From the cell containing the given text, extract its center point as [x, y] coordinate. 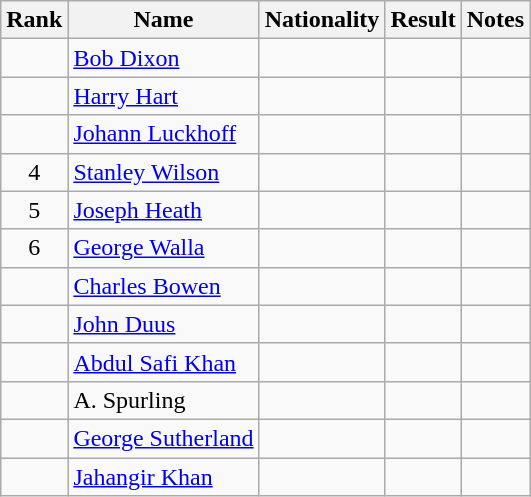
Nationality [322, 20]
5 [34, 210]
Stanley Wilson [164, 172]
Bob Dixon [164, 58]
4 [34, 172]
George Sutherland [164, 438]
Charles Bowen [164, 286]
Jahangir Khan [164, 477]
Joseph Heath [164, 210]
Abdul Safi Khan [164, 362]
Johann Luckhoff [164, 134]
Result [423, 20]
Harry Hart [164, 96]
A. Spurling [164, 400]
Name [164, 20]
George Walla [164, 248]
6 [34, 248]
Rank [34, 20]
Notes [495, 20]
John Duus [164, 324]
